Return (X, Y) of the center of cell containing provided text 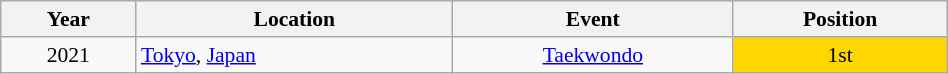
Tokyo, Japan (294, 55)
Year (68, 19)
Event (593, 19)
Position (840, 19)
Location (294, 19)
Taekwondo (593, 55)
1st (840, 55)
2021 (68, 55)
